For the text-containing cell, return its midpoint in (x, y) coordinate format. 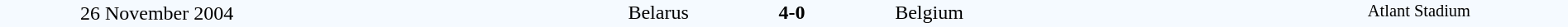
Atlant Stadium (1419, 13)
Belarus (501, 12)
Belgium (1082, 12)
4-0 (791, 12)
26 November 2004 (157, 13)
